Detect which cell encompasses the target text, then output its [x, y] center coordinate. 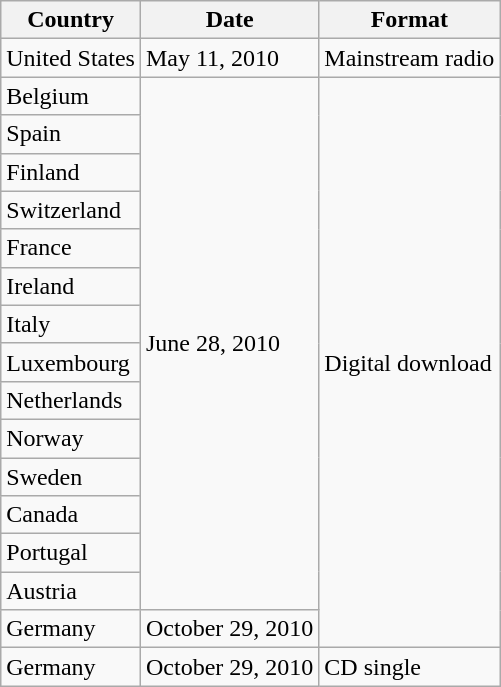
May 11, 2010 [229, 58]
Format [410, 20]
Mainstream radio [410, 58]
Date [229, 20]
Country [71, 20]
Luxembourg [71, 362]
Portugal [71, 553]
Netherlands [71, 400]
Digital download [410, 362]
Finland [71, 172]
Austria [71, 591]
Switzerland [71, 210]
United States [71, 58]
Italy [71, 324]
Spain [71, 134]
Norway [71, 438]
Ireland [71, 286]
CD single [410, 667]
Belgium [71, 96]
France [71, 248]
June 28, 2010 [229, 344]
Canada [71, 515]
Sweden [71, 477]
